Find where the given text appears and provide that cell's center as (X, Y) coordinate. 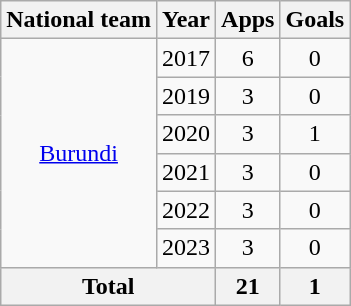
2019 (186, 96)
Year (186, 20)
Goals (315, 20)
Apps (248, 20)
Total (108, 286)
2023 (186, 248)
2021 (186, 172)
21 (248, 286)
National team (79, 20)
2017 (186, 58)
2022 (186, 210)
2020 (186, 134)
Burundi (79, 153)
6 (248, 58)
